Return (X, Y) of the center of cell containing provided text 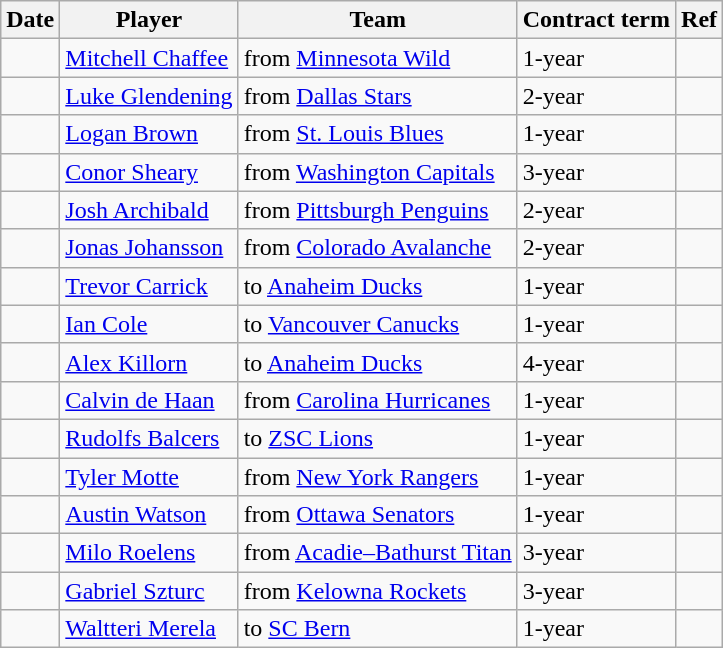
Logan Brown (149, 134)
to ZSC Lions (378, 438)
Waltteri Merela (149, 629)
from Kelowna Rockets (378, 591)
Luke Glendening (149, 96)
Alex Killorn (149, 362)
Conor Sheary (149, 172)
Jonas Johansson (149, 248)
4-year (596, 362)
Team (378, 20)
from Colorado Avalanche (378, 248)
Mitchell Chaffee (149, 58)
Milo Roelens (149, 553)
from Carolina Hurricanes (378, 400)
from Ottawa Senators (378, 515)
from St. Louis Blues (378, 134)
from New York Rangers (378, 477)
from Dallas Stars (378, 96)
Austin Watson (149, 515)
to Vancouver Canucks (378, 324)
to SC Bern (378, 629)
Rudolfs Balcers (149, 438)
Josh Archibald (149, 210)
from Acadie–Bathurst Titan (378, 553)
Date (30, 20)
Player (149, 20)
Calvin de Haan (149, 400)
Contract term (596, 20)
Ian Cole (149, 324)
Trevor Carrick (149, 286)
from Washington Capitals (378, 172)
Tyler Motte (149, 477)
Ref (700, 20)
from Pittsburgh Penguins (378, 210)
from Minnesota Wild (378, 58)
Gabriel Szturc (149, 591)
